For the text-containing cell, return its midpoint in [X, Y] coordinate format. 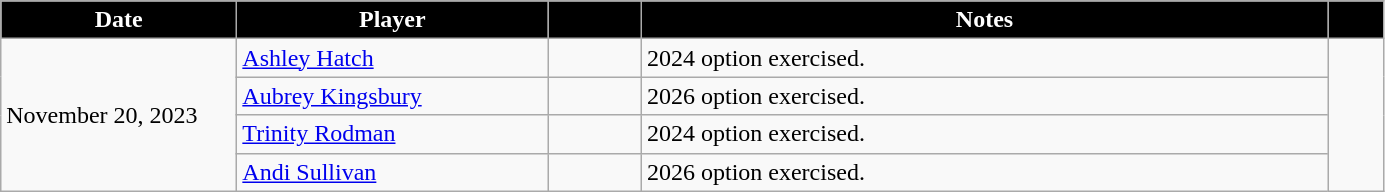
November 20, 2023 [119, 115]
Ashley Hatch [392, 58]
Notes [984, 20]
Player [392, 20]
Andi Sullivan [392, 172]
Date [119, 20]
Trinity Rodman [392, 134]
Aubrey Kingsbury [392, 96]
